From the cell containing the given text, extract its center point as (X, Y) coordinate. 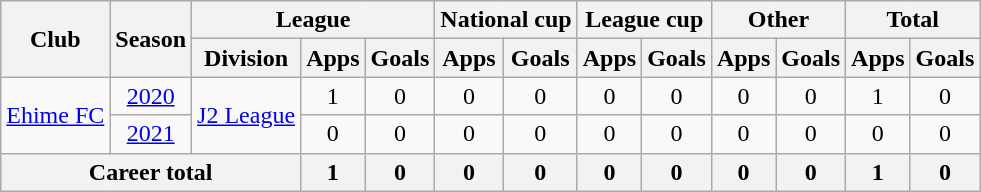
League cup (644, 20)
Ehime FC (56, 115)
Club (56, 39)
2021 (151, 134)
Season (151, 39)
Division (246, 58)
J2 League (246, 115)
National cup (506, 20)
Career total (151, 172)
Other (778, 20)
League (314, 20)
2020 (151, 96)
Total (913, 20)
